Determine the [X, Y] coordinate at the center of the cell enclosing the given text.  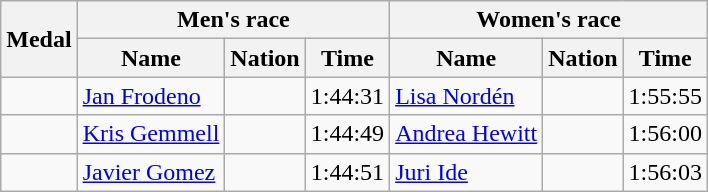
1:56:00 [665, 134]
1:56:03 [665, 172]
Javier Gomez [151, 172]
1:44:31 [347, 96]
Men's race [234, 20]
Andrea Hewitt [466, 134]
1:44:51 [347, 172]
Women's race [549, 20]
1:55:55 [665, 96]
Medal [39, 39]
Kris Gemmell [151, 134]
1:44:49 [347, 134]
Lisa Nordén [466, 96]
Jan Frodeno [151, 96]
Juri Ide [466, 172]
